For the text-containing cell, return its midpoint in [x, y] coordinate format. 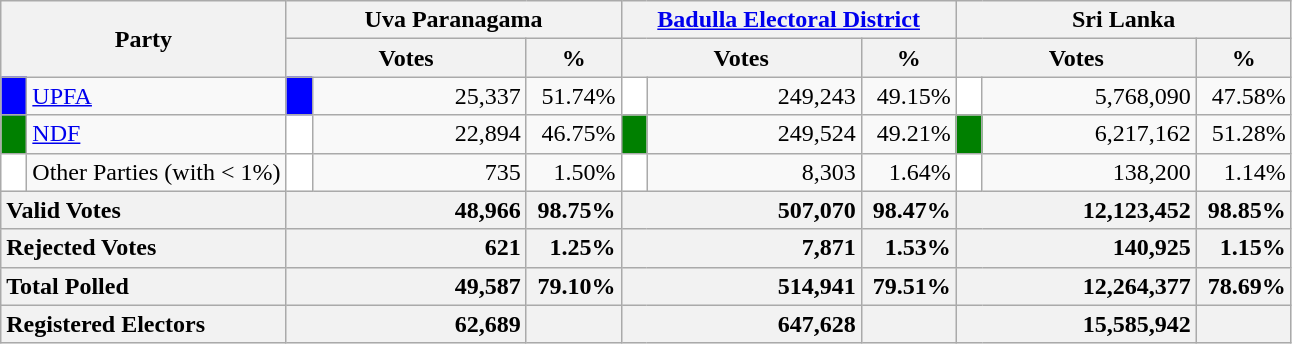
79.51% [908, 286]
Other Parties (with < 1%) [156, 172]
79.10% [574, 286]
138,200 [1089, 172]
47.58% [1244, 96]
514,941 [741, 286]
Party [144, 39]
49.15% [908, 96]
507,070 [741, 210]
22,894 [419, 134]
Registered Electors [144, 324]
78.69% [1244, 286]
49,587 [406, 286]
Rejected Votes [144, 248]
1.64% [908, 172]
46.75% [574, 134]
8,303 [754, 172]
249,524 [754, 134]
NDF [156, 134]
Valid Votes [144, 210]
98.85% [1244, 210]
6,217,162 [1089, 134]
12,264,377 [1076, 286]
51.28% [1244, 134]
1.15% [1244, 248]
Badulla Electoral District [788, 20]
Uva Paranagama [454, 20]
51.74% [574, 96]
1.14% [1244, 172]
621 [406, 248]
249,243 [754, 96]
25,337 [419, 96]
735 [419, 172]
1.53% [908, 248]
Total Polled [144, 286]
49.21% [908, 134]
7,871 [741, 248]
1.25% [574, 248]
98.47% [908, 210]
62,689 [406, 324]
5,768,090 [1089, 96]
1.50% [574, 172]
Sri Lanka [1124, 20]
98.75% [574, 210]
15,585,942 [1076, 324]
48,966 [406, 210]
647,628 [741, 324]
UPFA [156, 96]
12,123,452 [1076, 210]
140,925 [1076, 248]
